Scan for the cell matching the given text and deliver its (X, Y) coordinate at center. 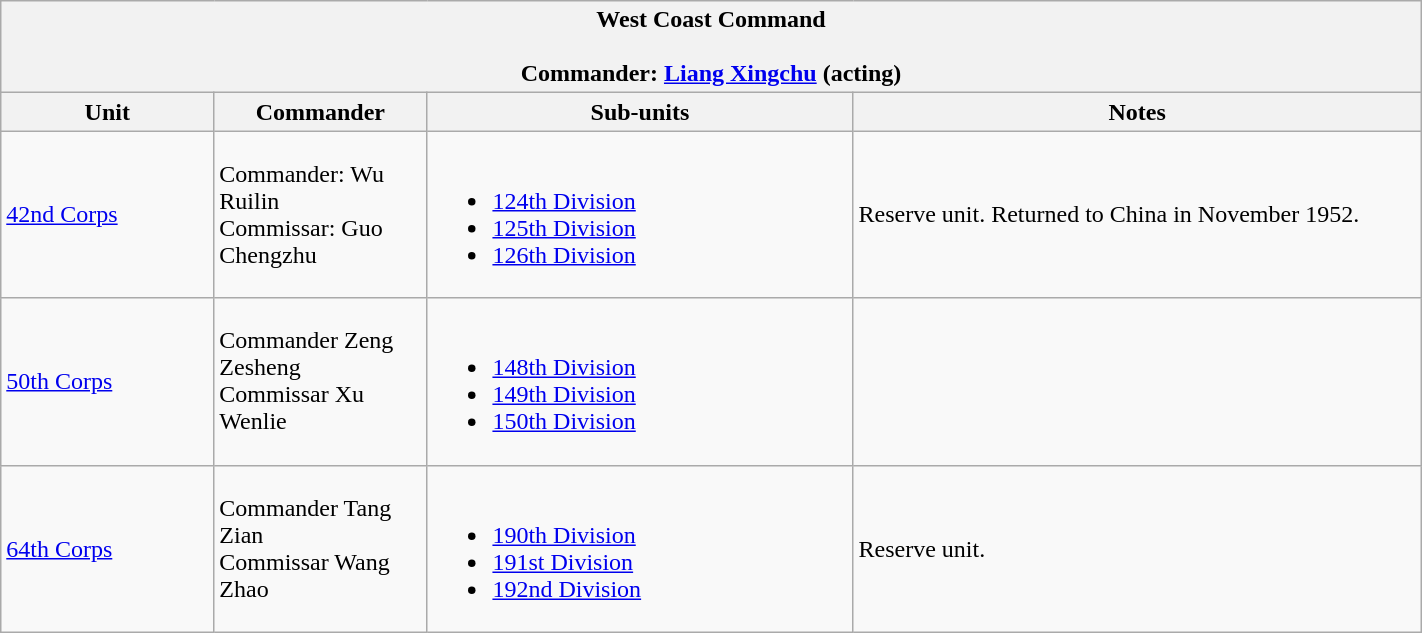
Notes (1137, 112)
Commander: Wu RuilinCommissar: Guo Chengzhu (320, 214)
124th Division125th Division126th Division (640, 214)
42nd Corps (108, 214)
Commander Zeng ZeshengCommissar Xu Wenlie (320, 382)
190th Division191st Division192nd Division (640, 548)
Sub-units (640, 112)
West Coast CommandCommander: Liang Xingchu (acting) (711, 47)
50th Corps (108, 382)
Reserve unit. Returned to China in November 1952. (1137, 214)
Unit (108, 112)
Commander Tang ZianCommissar Wang Zhao (320, 548)
Reserve unit. (1137, 548)
64th Corps (108, 548)
148th Division149th Division150th Division (640, 382)
Commander (320, 112)
